Determine the [x, y] coordinate at the center of the cell enclosing the given text.  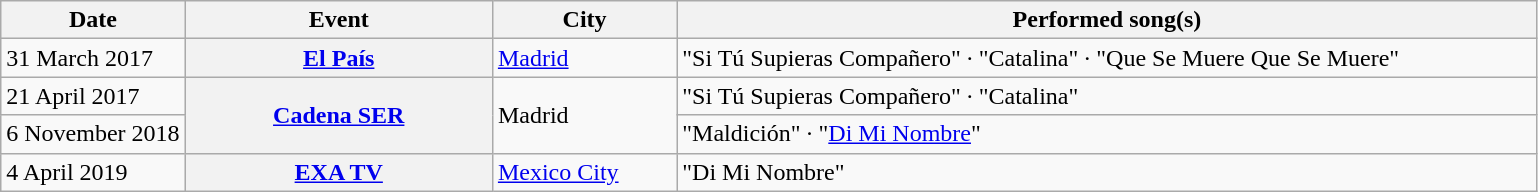
EXA TV [338, 172]
Performed song(s) [1107, 20]
"Si Tú Supieras Compañero" · "Catalina" · "Que Se Muere Que Se Muere" [1107, 58]
City [584, 20]
4 April 2019 [93, 172]
"Si Tú Supieras Compañero" · "Catalina" [1107, 96]
"Maldición" · "Di Mi Nombre" [1107, 134]
Mexico City [584, 172]
21 April 2017 [93, 96]
"Di Mi Nombre" [1107, 172]
6 November 2018 [93, 134]
31 March 2017 [93, 58]
Date [93, 20]
Event [338, 20]
Cadena SER [338, 115]
El País [338, 58]
